Scan for the cell matching the given text and deliver its (X, Y) coordinate at center. 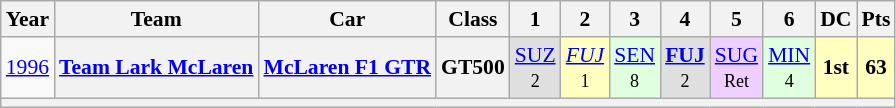
GT500 (473, 68)
2 (585, 19)
Year (28, 19)
SUGRet (736, 68)
McLaren F1 GTR (347, 68)
Team (156, 19)
1 (536, 19)
Team Lark McLaren (156, 68)
Car (347, 19)
1st (836, 68)
FUJ1 (585, 68)
Pts (876, 19)
FUJ2 (685, 68)
3 (634, 19)
4 (685, 19)
5 (736, 19)
6 (789, 19)
63 (876, 68)
Class (473, 19)
MIN4 (789, 68)
DC (836, 19)
SEN8 (634, 68)
1996 (28, 68)
SUZ2 (536, 68)
